Capture the cell that displays the provided text and extract its [X, Y] central coordinate. 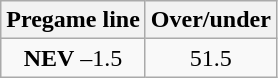
NEV –1.5 [74, 58]
Pregame line [74, 20]
Over/under [210, 20]
51.5 [210, 58]
